Pinpoint the cell where the given text exists, returning its [X, Y] midpoint coordinate. 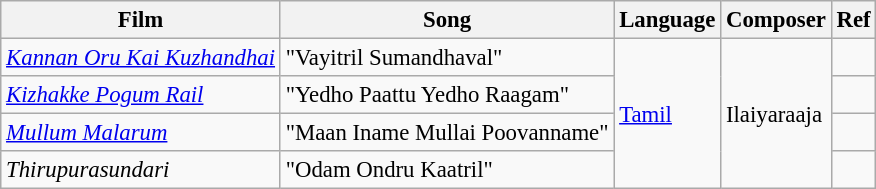
Mullum Malarum [141, 133]
"Vayitril Sumandhaval" [446, 58]
Kannan Oru Kai Kuzhandhai [141, 58]
"Yedho Paattu Yedho Raagam" [446, 95]
Song [446, 20]
"Maan Iname Mullai Poovanname" [446, 133]
Kizhakke Pogum Rail [141, 95]
Ref [854, 20]
"Odam Ondru Kaatril" [446, 170]
Film [141, 20]
Composer [776, 20]
Ilaiyaraaja [776, 114]
Language [668, 20]
Thirupurasundari [141, 170]
Tamil [668, 114]
